Output the (X, Y) coordinate of the center of the cell containing the given text.  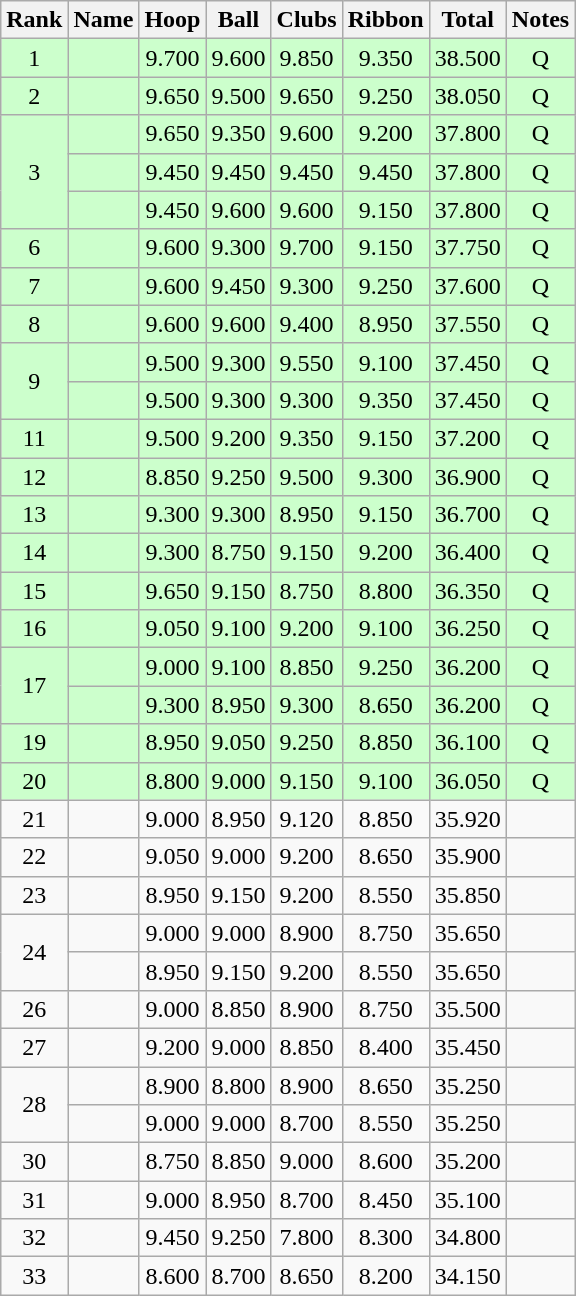
Total (468, 20)
9.850 (306, 58)
22 (34, 857)
Rank (34, 20)
36.400 (468, 553)
9.120 (306, 819)
Name (104, 20)
15 (34, 591)
23 (34, 895)
30 (34, 1162)
17 (34, 686)
8.200 (386, 1276)
9.400 (306, 324)
28 (34, 1104)
35.500 (468, 1009)
32 (34, 1238)
35.850 (468, 895)
36.700 (468, 515)
35.920 (468, 819)
36.900 (468, 477)
12 (34, 477)
37.750 (468, 248)
35.100 (468, 1200)
6 (34, 248)
Ball (238, 20)
20 (34, 781)
37.200 (468, 438)
14 (34, 553)
35.200 (468, 1162)
8.450 (386, 1200)
27 (34, 1047)
11 (34, 438)
31 (34, 1200)
7 (34, 286)
33 (34, 1276)
16 (34, 629)
37.600 (468, 286)
Ribbon (386, 20)
35.450 (468, 1047)
Hoop (172, 20)
21 (34, 819)
9 (34, 381)
37.550 (468, 324)
3 (34, 172)
1 (34, 58)
36.050 (468, 781)
8.300 (386, 1238)
9.550 (306, 362)
26 (34, 1009)
36.350 (468, 591)
19 (34, 743)
8 (34, 324)
8.400 (386, 1047)
38.050 (468, 96)
38.500 (468, 58)
34.150 (468, 1276)
34.800 (468, 1238)
Clubs (306, 20)
7.800 (306, 1238)
13 (34, 515)
36.100 (468, 743)
36.250 (468, 629)
24 (34, 952)
Notes (540, 20)
2 (34, 96)
35.900 (468, 857)
